Extract the [X, Y] coordinate from the center of the cell holding the provided text.  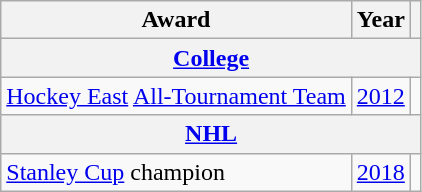
Hockey East All-Tournament Team [176, 96]
NHL [212, 134]
Year [380, 20]
Stanley Cup champion [176, 172]
2012 [380, 96]
College [212, 58]
Award [176, 20]
2018 [380, 172]
